Return (x, y) of the center of cell containing provided text 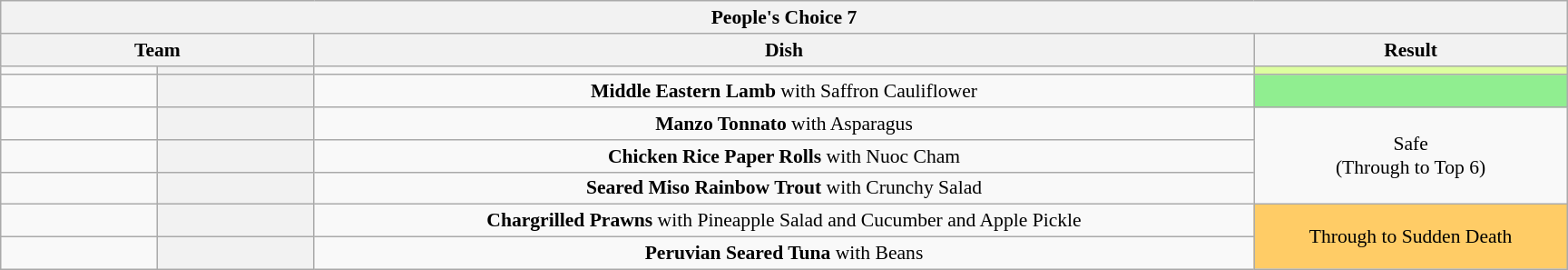
Seared Miso Rainbow Trout with Crunchy Salad (784, 188)
Result (1410, 50)
Through to Sudden Death (1410, 236)
People's Choice 7 (784, 17)
Peruvian Seared Tuna with Beans (784, 254)
Dish (784, 50)
Chicken Rice Paper Rolls with Nuoc Cham (784, 156)
Chargrilled Prawns with Pineapple Salad and Cucumber and Apple Pickle (784, 221)
Safe(Through to Top 6) (1410, 156)
Manzo Tonnato with Asparagus (784, 124)
Team (158, 50)
Middle Eastern Lamb with Saffron Cauliflower (784, 92)
